Provide the [x, y] coordinate of the cell's center where the given text is located.  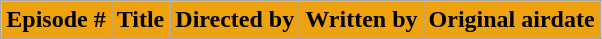
Original airdate [512, 20]
Episode # [56, 20]
Written by [362, 20]
Directed by [235, 20]
Title [140, 20]
